Scan for the cell matching the given text and deliver its [x, y] coordinate at center. 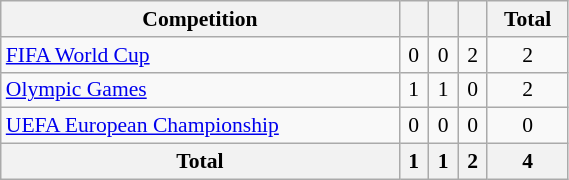
FIFA World Cup [200, 55]
Competition [200, 19]
UEFA European Championship [200, 126]
Olympic Games [200, 90]
4 [528, 162]
